Extract the [x, y] coordinate from the center of the cell holding the provided text.  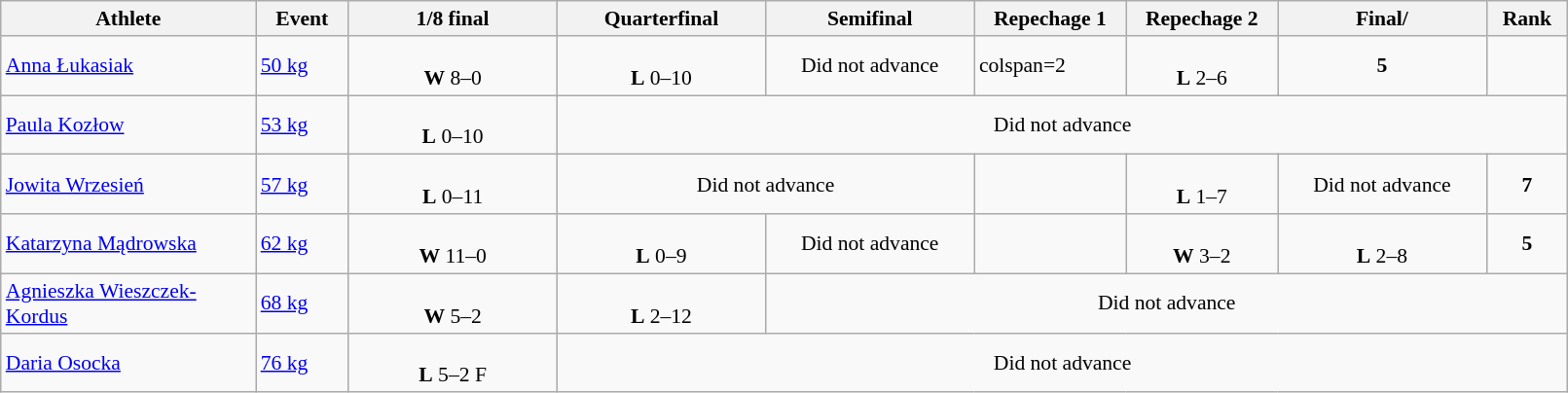
62 kg [302, 243]
76 kg [302, 362]
L 0–11 [453, 185]
L 2–6 [1202, 66]
68 kg [302, 304]
1/8 final [453, 18]
Jowita Wrzesień [128, 185]
Final/ [1382, 18]
53 kg [302, 125]
Agnieszka Wieszczek-Kordus [128, 304]
50 kg [302, 66]
Athlete [128, 18]
Katarzyna Mądrowska [128, 243]
Paula Kozłow [128, 125]
L 5–2 F [453, 362]
Rank [1527, 18]
W 11–0 [453, 243]
L 2–12 [661, 304]
W 3–2 [1202, 243]
Semifinal [870, 18]
Anna Łukasiak [128, 66]
Repechage 2 [1202, 18]
57 kg [302, 185]
L 1–7 [1202, 185]
Repechage 1 [1050, 18]
W 5–2 [453, 304]
Daria Osocka [128, 362]
L 0–9 [661, 243]
7 [1527, 185]
colspan=2 [1050, 66]
Event [302, 18]
Quarterfinal [661, 18]
W 8–0 [453, 66]
L 2–8 [1382, 243]
